For the text-containing cell, return its midpoint in (X, Y) coordinate format. 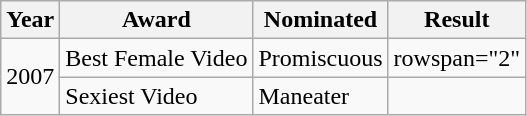
Result (457, 20)
rowspan="2" (457, 58)
Year (30, 20)
Sexiest Video (156, 96)
Maneater (320, 96)
Nominated (320, 20)
Promiscuous (320, 58)
Award (156, 20)
2007 (30, 77)
Best Female Video (156, 58)
